From the cell containing the given text, extract its center point as [X, Y] coordinate. 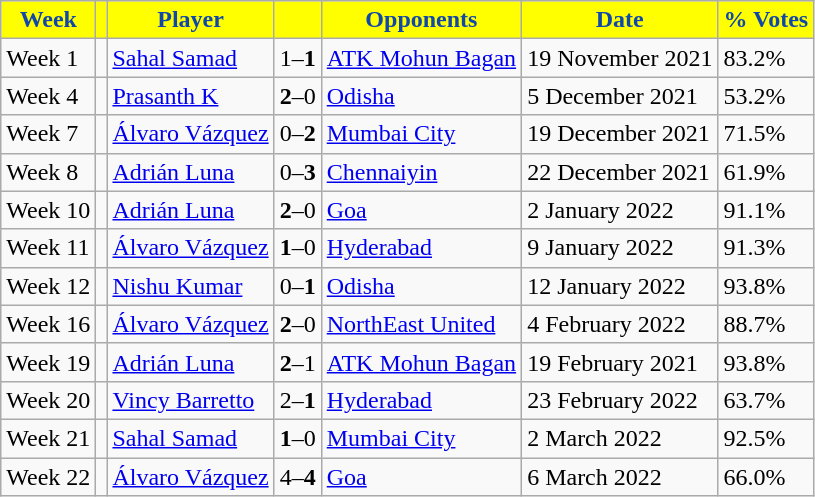
Chennaiyin [421, 172]
Week 8 [48, 172]
0–2 [298, 134]
Week 22 [48, 477]
Week 7 [48, 134]
88.7% [766, 324]
2 March 2022 [620, 438]
Nishu Kumar [190, 286]
Week 16 [48, 324]
12 January 2022 [620, 286]
Week 11 [48, 248]
0–3 [298, 172]
Opponents [421, 20]
Vincy Barretto [190, 400]
63.7% [766, 400]
92.5% [766, 438]
23 February 2022 [620, 400]
Prasanth K [190, 96]
5 December 2021 [620, 96]
71.5% [766, 134]
91.3% [766, 248]
% Votes [766, 20]
Week [48, 20]
19 December 2021 [620, 134]
6 March 2022 [620, 477]
Week 10 [48, 210]
Week 12 [48, 286]
Week 21 [48, 438]
1–1 [298, 58]
Week 1 [48, 58]
Week 4 [48, 96]
9 January 2022 [620, 248]
0–1 [298, 286]
NorthEast United [421, 324]
Week 20 [48, 400]
83.2% [766, 58]
Week 19 [48, 362]
66.0% [766, 477]
2 January 2022 [620, 210]
91.1% [766, 210]
19 February 2021 [620, 362]
4 February 2022 [620, 324]
53.2% [766, 96]
22 December 2021 [620, 172]
Date [620, 20]
4–4 [298, 477]
Player [190, 20]
19 November 2021 [620, 58]
61.9% [766, 172]
